Find where the given text appears and provide that cell's center as [X, Y] coordinate. 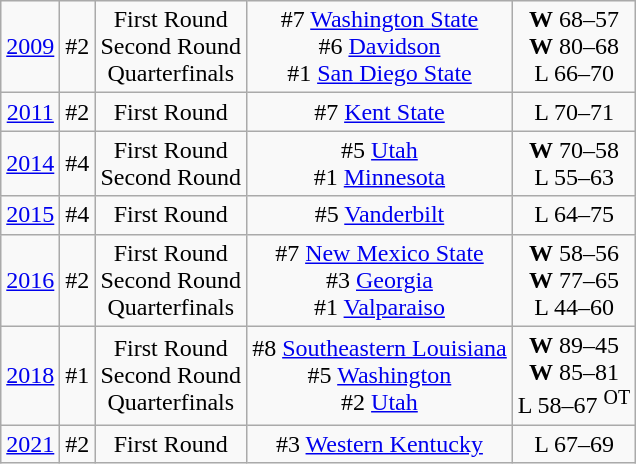
#7 New Mexico State#3 Georgia#1 Valparaiso [380, 280]
2014 [30, 164]
#7 Washington State#6 Davidson#1 San Diego State [380, 47]
L 70–71 [574, 112]
W 70–58 L 55–63 [574, 164]
W 68–57W 80–68L 66–70 [574, 47]
2018 [30, 376]
L 64–75 [574, 215]
2015 [30, 215]
2016 [30, 280]
W 89–45 W 85–81L 58–67 OT [574, 376]
#8 Southeastern Louisiana#5 Washington#2 Utah [380, 376]
2009 [30, 47]
#5 Utah#1 Minnesota [380, 164]
2011 [30, 112]
L 67–69 [574, 444]
#7 Kent State [380, 112]
#5 Vanderbilt [380, 215]
First RoundSecond Round [171, 164]
W 58–56W 77–65L 44–60 [574, 280]
2021 [30, 444]
#3 Western Kentucky [380, 444]
#1 [78, 376]
